Search for the cell housing the specified text and yield its (X, Y) center coordinate. 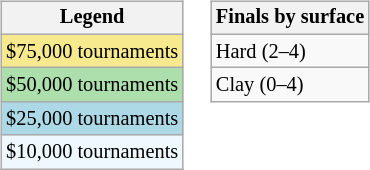
$25,000 tournaments (92, 119)
Clay (0–4) (290, 85)
$50,000 tournaments (92, 85)
Finals by surface (290, 18)
$75,000 tournaments (92, 51)
Hard (2–4) (290, 51)
$10,000 tournaments (92, 152)
Legend (92, 18)
